Output the [X, Y] coordinate of the center of the cell containing the given text.  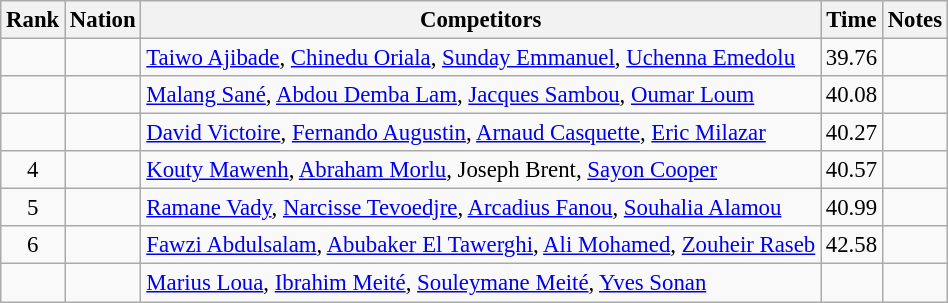
40.08 [851, 95]
4 [33, 170]
5 [33, 208]
Nation [103, 20]
Competitors [481, 20]
40.99 [851, 208]
Marius Loua, Ibrahim Meité, Souleymane Meité, Yves Sonan [481, 283]
David Victoire, Fernando Augustin, Arnaud Casquette, Eric Milazar [481, 133]
40.27 [851, 133]
39.76 [851, 58]
Malang Sané, Abdou Demba Lam, Jacques Sambou, Oumar Loum [481, 95]
6 [33, 245]
Fawzi Abdulsalam, Abubaker El Tawerghi, Ali Mohamed, Zouheir Raseb [481, 245]
42.58 [851, 245]
Rank [33, 20]
Time [851, 20]
40.57 [851, 170]
Ramane Vady, Narcisse Tevoedjre, Arcadius Fanou, Souhalia Alamou [481, 208]
Taiwo Ajibade, Chinedu Oriala, Sunday Emmanuel, Uchenna Emedolu [481, 58]
Notes [914, 20]
Kouty Mawenh, Abraham Morlu, Joseph Brent, Sayon Cooper [481, 170]
